Output the (x, y) coordinate of the center of the cell containing the given text.  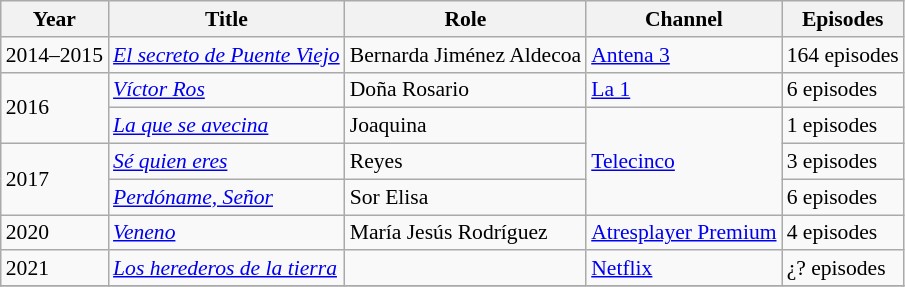
Channel (684, 19)
La que se avecina (226, 126)
Atresplayer Premium (684, 233)
Episodes (843, 19)
El secreto de Puente Viejo (226, 55)
2020 (54, 233)
4 episodes (843, 233)
Sor Elisa (466, 197)
2016 (54, 108)
Role (466, 19)
Reyes (466, 162)
Telecinco (684, 162)
Víctor Ros (226, 90)
2017 (54, 180)
Joaquina (466, 126)
Bernarda Jiménez Aldecoa (466, 55)
2021 (54, 269)
3 episodes (843, 162)
Doña Rosario (466, 90)
Perdóname, Señor (226, 197)
164 episodes (843, 55)
Title (226, 19)
María Jesús Rodríguez (466, 233)
Los herederos de la tierra (226, 269)
Year (54, 19)
¿? episodes (843, 269)
1 episodes (843, 126)
Antena 3 (684, 55)
Veneno (226, 233)
2014–2015 (54, 55)
La 1 (684, 90)
Netflix (684, 269)
Sé quien eres (226, 162)
